Extract the [x, y] coordinate from the center of the cell holding the provided text.  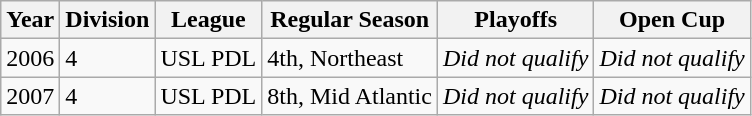
League [208, 20]
Open Cup [672, 20]
2006 [30, 58]
Year [30, 20]
8th, Mid Atlantic [350, 96]
Regular Season [350, 20]
Division [108, 20]
2007 [30, 96]
4th, Northeast [350, 58]
Playoffs [515, 20]
